Identify which cell holds the provided text, then report its [x, y] central coordinate. 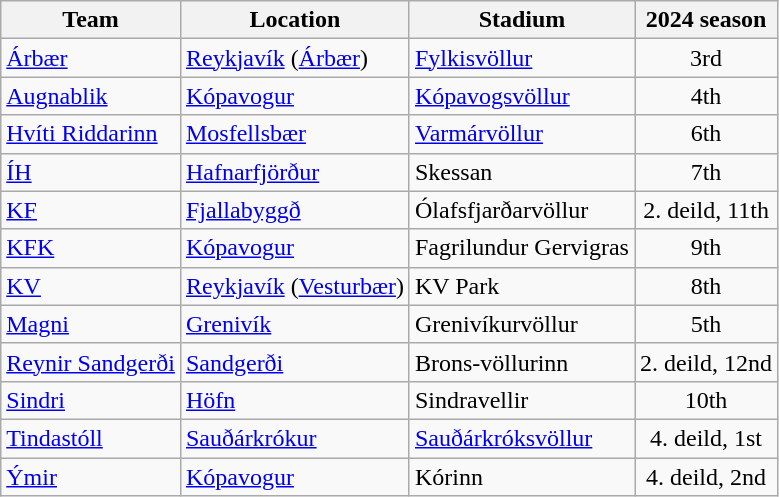
ÍH [91, 172]
Sindravellir [522, 400]
Ýmir [91, 477]
Sindri [91, 400]
4. deild, 2nd [706, 477]
Ólafsfjarðarvöllur [522, 210]
Grenivíkurvöllur [522, 324]
Hvíti Riddarinn [91, 134]
KV [91, 286]
Hafnarfjörður [294, 172]
Fagrilundur Gervigras [522, 248]
KF [91, 210]
7th [706, 172]
Augnablik [91, 96]
Fylkisvöllur [522, 58]
Sauðárkrókur [294, 438]
Mosfellsbær [294, 134]
Kópavogsvöllur [522, 96]
Location [294, 20]
Skessan [522, 172]
4th [706, 96]
Fjallabyggð [294, 210]
2024 season [706, 20]
2. deild, 12nd [706, 362]
Reykjavík (Árbær) [294, 58]
3rd [706, 58]
10th [706, 400]
9th [706, 248]
8th [706, 286]
2. deild, 11th [706, 210]
Magni [91, 324]
Varmárvöllur [522, 134]
Sandgerði [294, 362]
4. deild, 1st [706, 438]
Brons-völlurinn [522, 362]
Team [91, 20]
Stadium [522, 20]
Höfn [294, 400]
Reykjavík (Vesturbær) [294, 286]
5th [706, 324]
Árbær [91, 58]
Reynir Sandgerði [91, 362]
KV Park [522, 286]
Tindastóll [91, 438]
KFK [91, 248]
Kórinn [522, 477]
6th [706, 134]
Sauðárkróksvöllur [522, 438]
Grenivík [294, 324]
